Determine the [X, Y] coordinate at the center of the cell enclosing the given text.  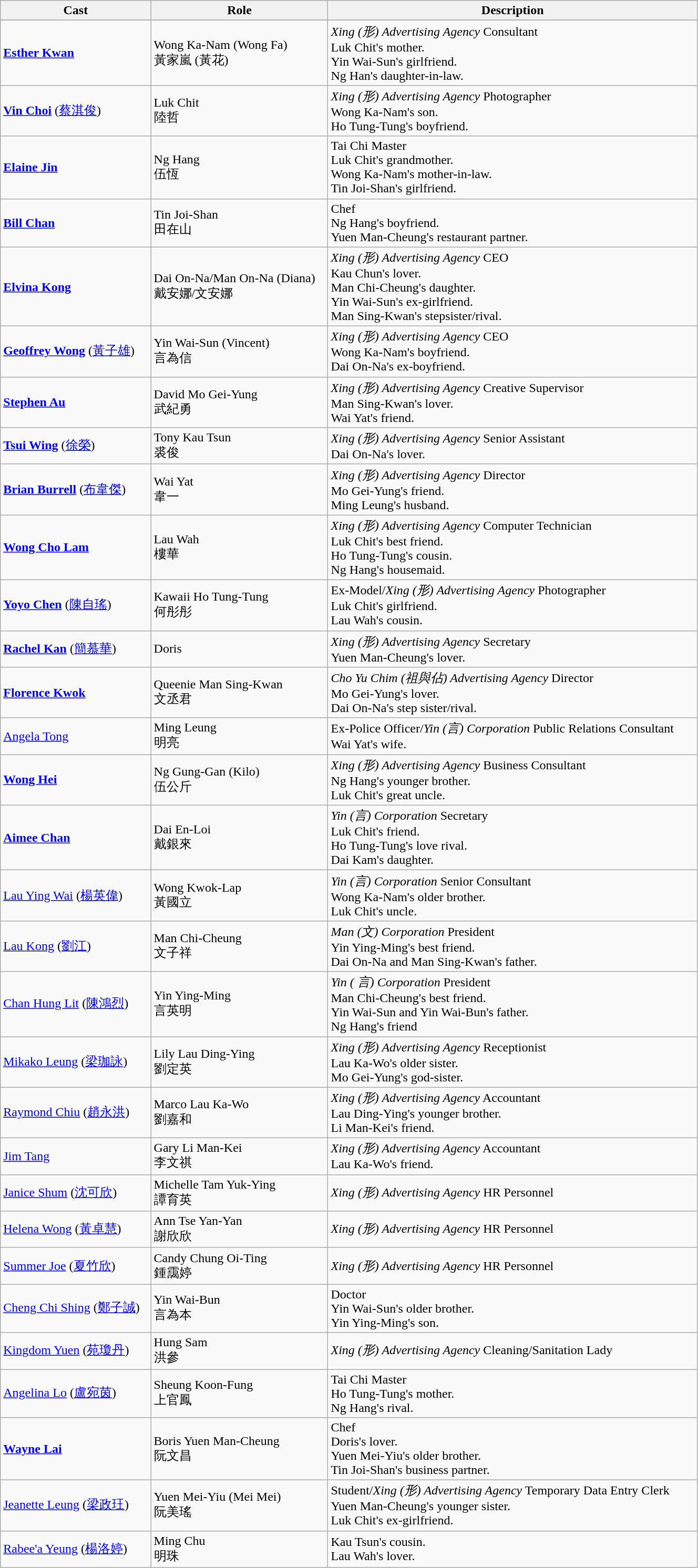
Geoffrey Wong (黃子雄) [76, 352]
Marco Lau Ka-Wo 劉嘉和 [240, 1113]
Janice Shum (沈可欣) [76, 1193]
Kawaii Ho Tung-Tung 何彤彤 [240, 605]
Xing (形) Advertising Agency Accountant Lau Ka-Wo's friend. [512, 1157]
Xing (形) Advertising Agency CEO Kau Chun's lover. Man Chi-Cheung's daughter. Yin Wai-Sun's ex-girlfriend. Man Sing-Kwan's stepsister/rival. [512, 287]
Wayne Lai [76, 1449]
Ming Leung 明亮 [240, 736]
Ming Chu 明珠 [240, 1549]
Mikako Leung (梁珈詠) [76, 1061]
Xing (形) Advertising Agency Receptionist Lau Ka-Wo's older sister. Mo Gei-Yung's god-sister. [512, 1061]
Florence Kwok [76, 693]
Wai Yat 韋一 [240, 490]
Xing (形) Advertising Agency Senior Assistant Dai On-Na's lover. [512, 446]
Rabee'a Yeung (楊洛婷) [76, 1549]
Rachel Kan (簡慕華) [76, 649]
Bill Chan [76, 223]
Xing (形) Advertising Agency Secretary Yuen Man-Cheung's lover. [512, 649]
Boris Yuen Man-Cheung 阮文昌 [240, 1449]
Wong Kwok-Lap 黃國立 [240, 895]
Tony Kau Tsun 裘俊 [240, 446]
Description [512, 11]
Wong Ka-Nam (Wong Fa) 黃家嵐 (黃花) [240, 53]
Xing (形) Advertising Agency Creative Supervisor Man Sing-Kwan's lover. Wai Yat's friend. [512, 403]
Candy Chung Oi-Ting 鍾靄婷 [240, 1266]
Luk Chit 陸哲 [240, 110]
Ann Tse Yan-Yan 謝欣欣 [240, 1230]
Student/Xing (形) Advertising Agency Temporary Data Entry Clerk Yuen Man-Cheung's younger sister. Luk Chit's ex-girlfriend. [512, 1506]
Jim Tang [76, 1157]
Yin ( 言) Corporation President Man Chi-Cheung's best friend. Yin Wai-Sun and Yin Wai-Bun's father. Ng Hang's friend [512, 1004]
Jeanette Leung (梁政玨) [76, 1506]
Elvina Kong [76, 287]
Yin (言) Corporation Secretary Luk Chit's friend. Ho Tung-Tung's love rival. Dai Kam's daughter. [512, 838]
Lau Ying Wai (楊英偉) [76, 895]
Yuen Mei-Yiu (Mei Mei) 阮美瑤 [240, 1506]
Cheng Chi Shing (鄭子誠) [76, 1308]
Chan Hung Lit (陳鴻烈) [76, 1004]
Vin Choi (蔡淇俊) [76, 110]
Xing (形) Advertising Agency CEO Wong Ka-Nam's boyfriend. Dai On-Na's ex-boyfriend. [512, 352]
Chef Ng Hang's boyfriend. Yuen Man-Cheung's restaurant partner. [512, 223]
Tai Chi Master Ho Tung-Tung's mother. Ng Hang's rival. [512, 1394]
Xing (形) Advertising Agency Director Mo Gei-Yung's friend. Ming Leung's husband. [512, 490]
Xing (形) Advertising Agency Cleaning/Sanitation Lady [512, 1351]
Yin Ying-Ming 言英明 [240, 1004]
Kau Tsun's cousin. Lau Wah's lover. [512, 1549]
Tsui Wing (徐榮) [76, 446]
Aimee Chan [76, 838]
Wong Cho Lam [76, 548]
Sheung Koon-Fung 上官鳳 [240, 1394]
Raymond Chiu (趙永洪) [76, 1113]
Man Chi-Cheung 文子祥 [240, 946]
Gary Li Man-Kei 李文祺 [240, 1157]
Tai Chi Master Luk Chit's grandmother. Wong Ka-Nam's mother-in-law. Tin Joi-Shan's girlfriend. [512, 167]
Doris [240, 649]
Xing (形) Advertising Agency Computer Technician Luk Chit's best friend. Ho Tung-Tung's cousin. Ng Hang's housemaid. [512, 548]
Summer Joe (夏竹欣) [76, 1266]
Xing (形) Advertising Agency Consultant Luk Chit's mother. Yin Wai-Sun's girlfriend. Ng Han's daughter-in-law. [512, 53]
Ex-Model/Xing (形) Advertising Agency Photographer Luk Chit's girlfriend. Lau Wah's cousin. [512, 605]
Lau Kong (劉江) [76, 946]
Hung Sam 洪參 [240, 1351]
Angela Tong [76, 736]
Yin (言) Corporation Senior Consultant Wong Ka-Nam's older brother. Luk Chit's uncle. [512, 895]
Yin Wai-Sun (Vincent) 言為信 [240, 352]
Kingdom Yuen (苑瓊丹) [76, 1351]
Ng Hang 伍恆 [240, 167]
Cast [76, 11]
Lau Wah 樓華 [240, 548]
Yoyo Chen (陳自瑤) [76, 605]
Tin Joi-Shan 田在山 [240, 223]
Chef Doris's lover. Yuen Mei-Yiu's older brother. Tin Joi-Shan's business partner. [512, 1449]
Dai En-Loi 戴銀來 [240, 838]
Xing (形) Advertising Agency Accountant Lau Ding-Ying's younger brother. Li Man-Kei's friend. [512, 1113]
Lily Lau Ding-Ying 劉定英 [240, 1061]
Stephen Au [76, 403]
Elaine Jin [76, 167]
Wong Hei [76, 780]
Role [240, 11]
Angelina Lo (盧宛茵) [76, 1394]
Doctor Yin Wai-Sun's older brother. Yin Ying-Ming's son. [512, 1308]
Dai On-Na/Man On-Na (Diana) 戴安娜/文安娜 [240, 287]
Xing (形) Advertising Agency Business Consultant Ng Hang's younger brother. Luk Chit's great uncle. [512, 780]
Ex-Police Officer/Yin (言) Corporation Public Relations Consultant Wai Yat's wife. [512, 736]
Man (文) Corporation President Yin Ying-Ming's best friend. Dai On-Na and Man Sing-Kwan's father. [512, 946]
Ng Gung-Gan (Kilo) 伍公斤 [240, 780]
Michelle Tam Yuk-Ying 譚育英 [240, 1193]
Brian Burrell (布韋傑) [76, 490]
Helena Wong (黃卓慧) [76, 1230]
Cho Yu Chim (祖與佔) Advertising Agency Director Mo Gei-Yung's lover. Dai On-Na's step sister/rival. [512, 693]
Queenie Man Sing-Kwan 文丞君 [240, 693]
Xing (形) Advertising Agency Photographer Wong Ka-Nam's son. Ho Tung-Tung's boyfriend. [512, 110]
David Mo Gei-Yung 武紀勇 [240, 403]
Esther Kwan [76, 53]
Yin Wai-Bun 言為本 [240, 1308]
